Return the [X, Y] coordinate for the center point of the cell that contains the specified text.  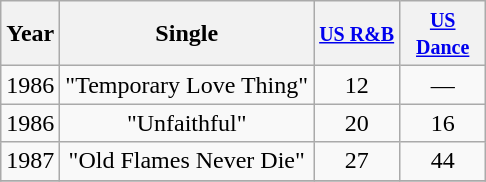
27 [357, 161]
Single [187, 34]
US R&B [357, 34]
Year [30, 34]
"Unfaithful" [187, 123]
12 [357, 85]
"Old Flames Never Die" [187, 161]
20 [357, 123]
— [443, 85]
1987 [30, 161]
"Temporary Love Thing" [187, 85]
16 [443, 123]
US Dance [443, 34]
44 [443, 161]
